Identify which cell holds the provided text, then report its (X, Y) central coordinate. 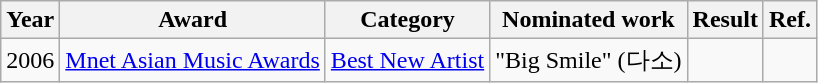
Nominated work (588, 20)
Ref. (790, 20)
"Big Smile" (다소) (588, 60)
Category (407, 20)
Mnet Asian Music Awards (193, 60)
Award (193, 20)
2006 (30, 60)
Best New Artist (407, 60)
Year (30, 20)
Result (725, 20)
